Find where the given text appears and provide that cell's center as (x, y) coordinate. 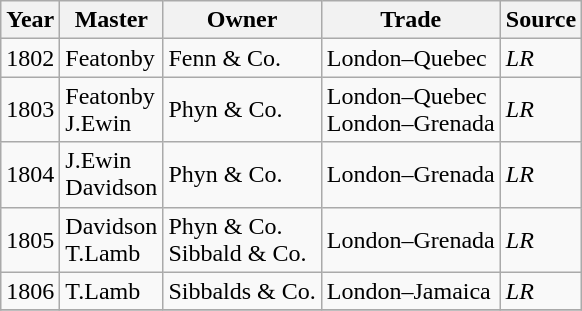
T.Lamb (112, 291)
London–Quebec (410, 58)
Owner (242, 20)
DavidsonT.Lamb (112, 240)
Featonby (112, 58)
J.EwinDavidson (112, 174)
1804 (30, 174)
1806 (30, 291)
Master (112, 20)
1803 (30, 110)
Sibbalds & Co. (242, 291)
Trade (410, 20)
Year (30, 20)
Fenn & Co. (242, 58)
FeatonbyJ.Ewin (112, 110)
London–QuebecLondon–Grenada (410, 110)
Phyn & Co.Sibbald & Co. (242, 240)
1802 (30, 58)
Source (540, 20)
London–Jamaica (410, 291)
1805 (30, 240)
